For the text-containing cell, return its midpoint in [x, y] coordinate format. 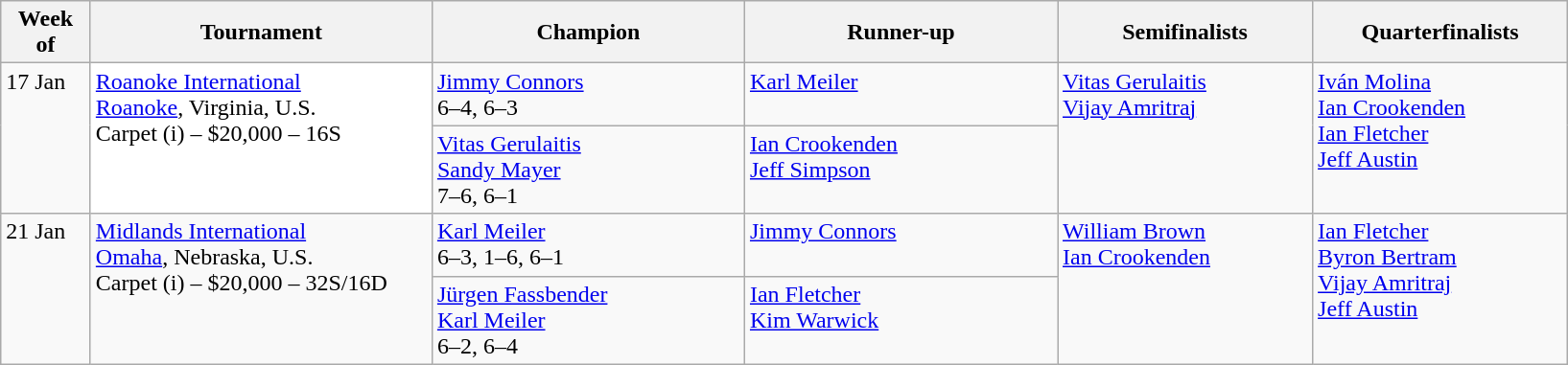
Karl Meiler 6–3, 1–6, 6–1 [588, 245]
Vitas Gerulaitis Sandy Mayer 7–6, 6–1 [588, 170]
Vitas Gerulaitis Vijay Amritraj [1184, 138]
Jimmy Connors [901, 245]
Runner-up [901, 33]
Ian Crookenden Jeff Simpson [901, 170]
Quarterfinalists [1440, 33]
Semifinalists [1184, 33]
Jürgen Fassbender Karl Meiler 6–2, 6–4 [588, 320]
Tournament [261, 33]
Jimmy Connors 6–4, 6–3 [588, 94]
Karl Meiler [901, 94]
21 Jan [46, 289]
Iván Molina Ian Crookenden Ian Fletcher Jeff Austin [1440, 138]
Roanoke International Roanoke, Virginia, U.S. Carpet (i) – $20,000 – 16S [261, 138]
William Brown Ian Crookenden [1184, 289]
Ian Fletcher Byron Bertram Vijay Amritraj Jeff Austin [1440, 289]
Champion [588, 33]
Midlands International Omaha, Nebraska, U.S. Carpet (i) – $20,000 – 32S/16D [261, 289]
Ian Fletcher Kim Warwick [901, 320]
Week of [46, 33]
17 Jan [46, 138]
